Search for the cell housing the specified text and yield its (x, y) center coordinate. 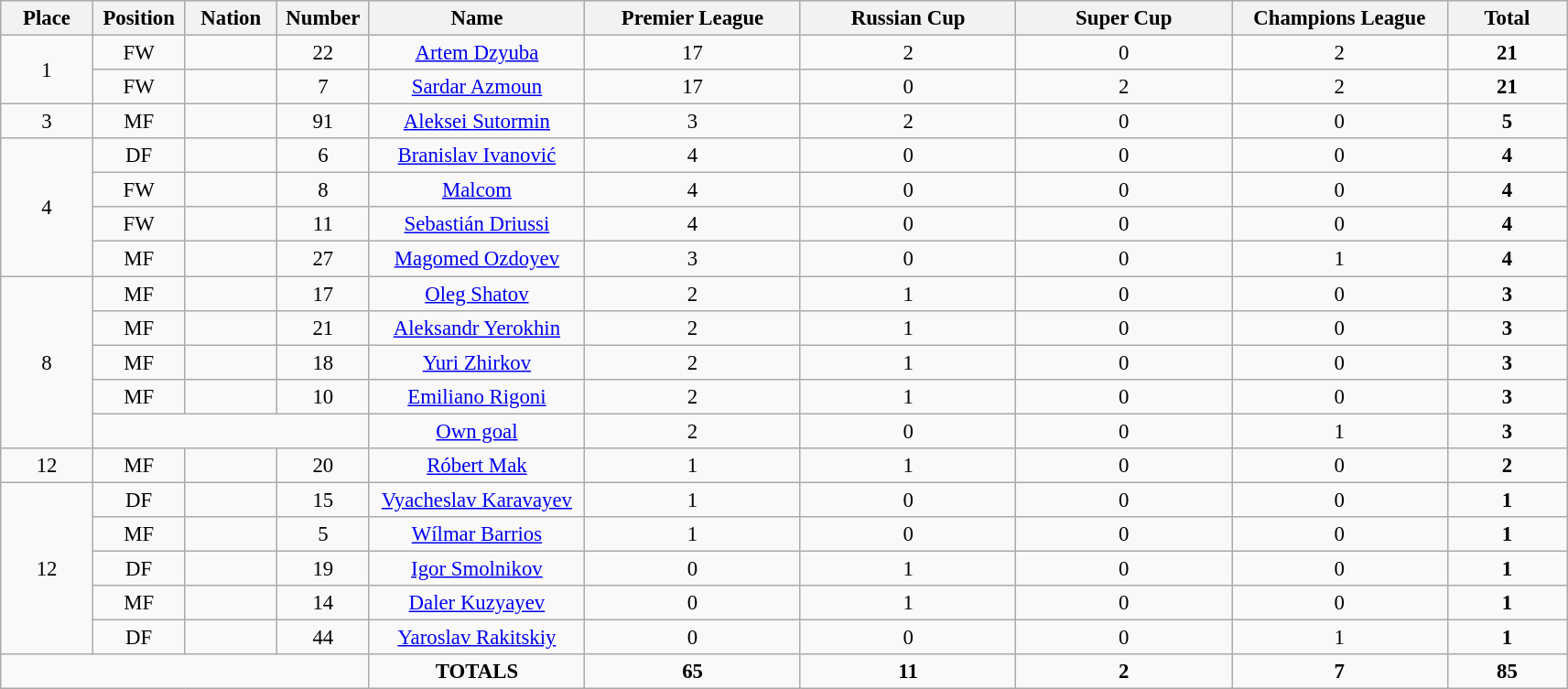
20 (324, 466)
Aleksandr Yerokhin (477, 328)
Aleksei Sutormin (477, 122)
15 (324, 500)
Magomed Ozdoyev (477, 259)
Emiliano Rigoni (477, 396)
27 (324, 259)
Sardar Azmoun (477, 87)
Yaroslav Rakitskiy (477, 638)
Vyacheslav Karavayev (477, 500)
Champions League (1340, 18)
6 (324, 156)
Wílmar Barrios (477, 534)
Number (324, 18)
18 (324, 362)
Total (1507, 18)
Malcom (477, 190)
Name (477, 18)
14 (324, 603)
Igor Smolnikov (477, 568)
Super Cup (1124, 18)
TOTALS (477, 672)
22 (324, 53)
10 (324, 396)
44 (324, 638)
Sebastián Driussi (477, 224)
19 (324, 568)
Oleg Shatov (477, 294)
Place (48, 18)
Branislav Ivanović (477, 156)
Artem Dzyuba (477, 53)
91 (324, 122)
Daler Kuzyayev (477, 603)
Nation (231, 18)
Own goal (477, 431)
85 (1507, 672)
Róbert Mak (477, 466)
Position (139, 18)
Russian Cup (908, 18)
Premier League (693, 18)
Yuri Zhirkov (477, 362)
65 (693, 672)
